Output the [x, y] coordinate of the center of the cell containing the given text.  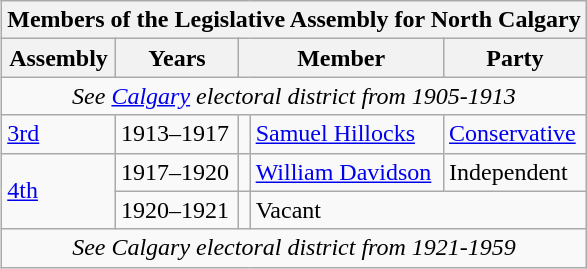
Independent [516, 172]
Assembly [59, 58]
See Calgary electoral district from 1921-1959 [294, 248]
1920–1921 [176, 210]
Years [176, 58]
4th [59, 191]
See Calgary electoral district from 1905-1913 [294, 96]
William Davidson [346, 172]
Party [516, 58]
Member [342, 58]
1917–1920 [176, 172]
3rd [59, 134]
1913–1917 [176, 134]
Vacant [418, 210]
Conservative [516, 134]
Samuel Hillocks [346, 134]
Members of the Legislative Assembly for North Calgary [294, 20]
